Scan for the cell matching the given text and deliver its (X, Y) coordinate at center. 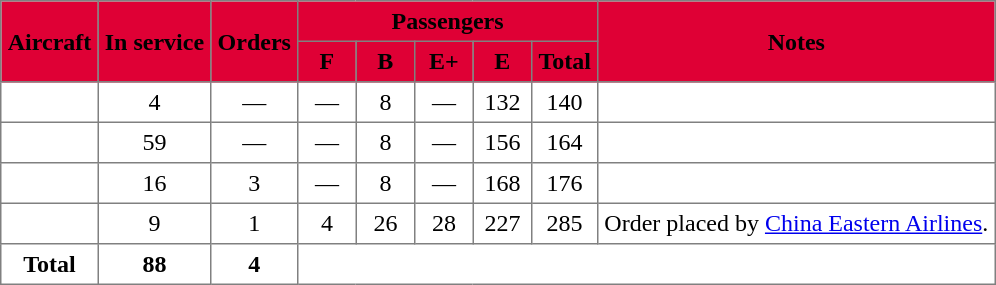
16 (154, 183)
B (385, 61)
9 (154, 223)
164 (565, 142)
3 (254, 183)
176 (565, 183)
Notes (796, 42)
F (327, 61)
227 (502, 223)
Passengers (448, 21)
140 (565, 102)
Aircraft (50, 42)
28 (444, 223)
132 (502, 102)
59 (154, 142)
Order placed by China Eastern Airlines. (796, 223)
168 (502, 183)
285 (565, 223)
88 (154, 264)
E (502, 61)
E+ (444, 61)
Orders (254, 42)
156 (502, 142)
In service (154, 42)
1 (254, 223)
26 (385, 223)
